From the cell containing the given text, extract its center point as [X, Y] coordinate. 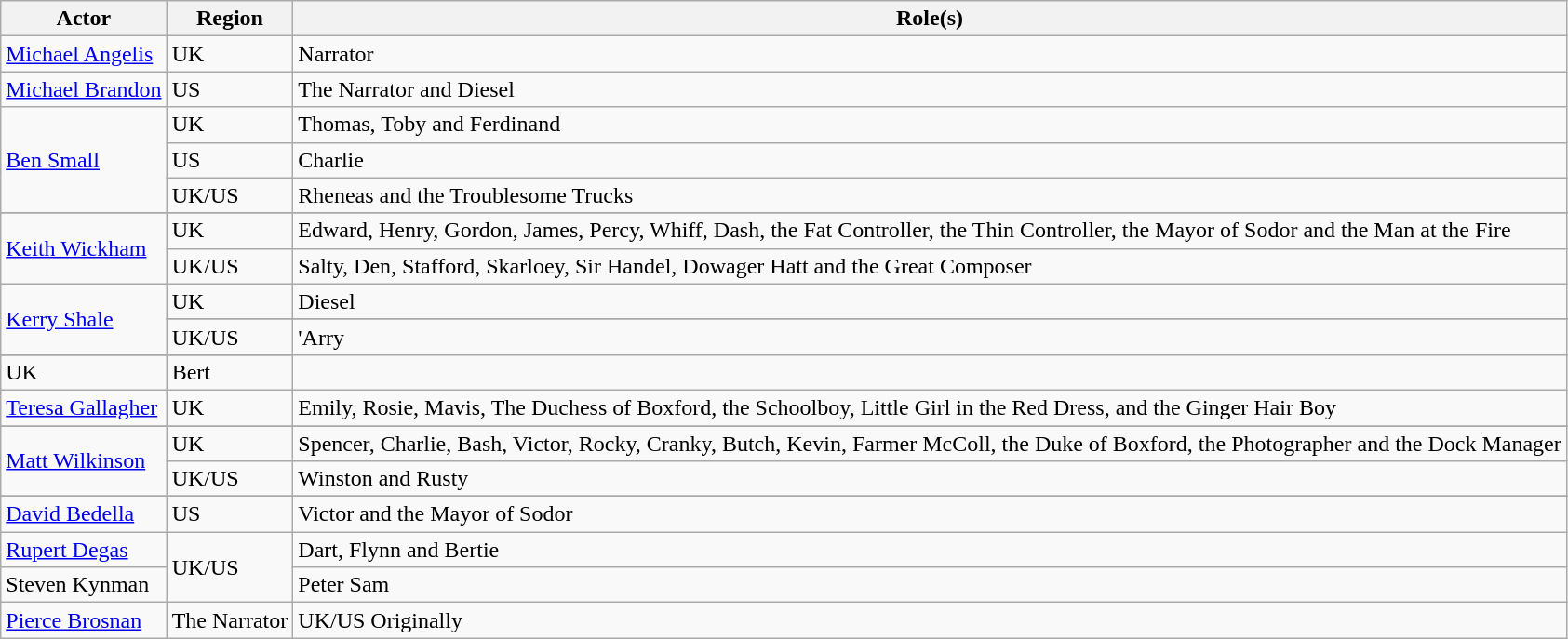
Role(s) [930, 19]
Rheneas and the Troublesome Trucks [930, 195]
Michael Brandon [84, 89]
Edward, Henry, Gordon, James, Percy, Whiff, Dash, the Fat Controller, the Thin Controller, the Mayor of Sodor and the Man at the Fire [930, 231]
Emily, Rosie, Mavis, The Duchess of Boxford, the Schoolboy, Little Girl in the Red Dress, and the Ginger Hair Boy [930, 407]
Charlie [930, 160]
The Narrator and Diesel [930, 89]
Region [230, 19]
Ben Small [84, 160]
Matt Wilkinson [84, 461]
The Narrator [230, 620]
David Bedella [84, 514]
Salty, Den, Stafford, Skarloey, Sir Handel, Dowager Hatt and the Great Composer [930, 266]
UK/US Originally [930, 620]
'Arry [930, 337]
Thomas, Toby and Ferdinand [930, 125]
Keith Wickham [84, 248]
Michael Angelis [84, 54]
Pierce Brosnan [84, 620]
Actor [84, 19]
Bert [230, 372]
Narrator [930, 54]
Victor and the Mayor of Sodor [930, 514]
Kerry Shale [84, 319]
Spencer, Charlie, Bash, Victor, Rocky, Cranky, Butch, Kevin, Farmer McColl, the Duke of Boxford, the Photographer and the Dock Manager [930, 444]
Rupert Degas [84, 550]
Winston and Rusty [930, 479]
Steven Kynman [84, 585]
Dart, Flynn and Bertie [930, 550]
Diesel [930, 301]
Teresa Gallagher [84, 407]
Peter Sam [930, 585]
